Capture the cell that displays the provided text and extract its (X, Y) central coordinate. 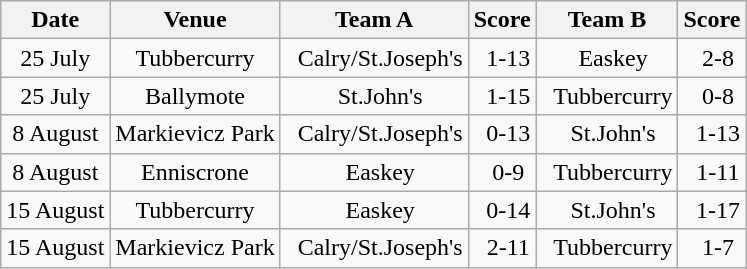
2-8 (712, 58)
1-15 (502, 96)
Date (56, 20)
Enniscrone (195, 172)
0-14 (502, 210)
Team A (374, 20)
1-7 (712, 248)
Ballymote (195, 96)
1-17 (712, 210)
Venue (195, 20)
2-11 (502, 248)
0-8 (712, 96)
0-13 (502, 134)
1-11 (712, 172)
Team B (607, 20)
0-9 (502, 172)
